Pinpoint the cell where the given text exists, returning its [x, y] midpoint coordinate. 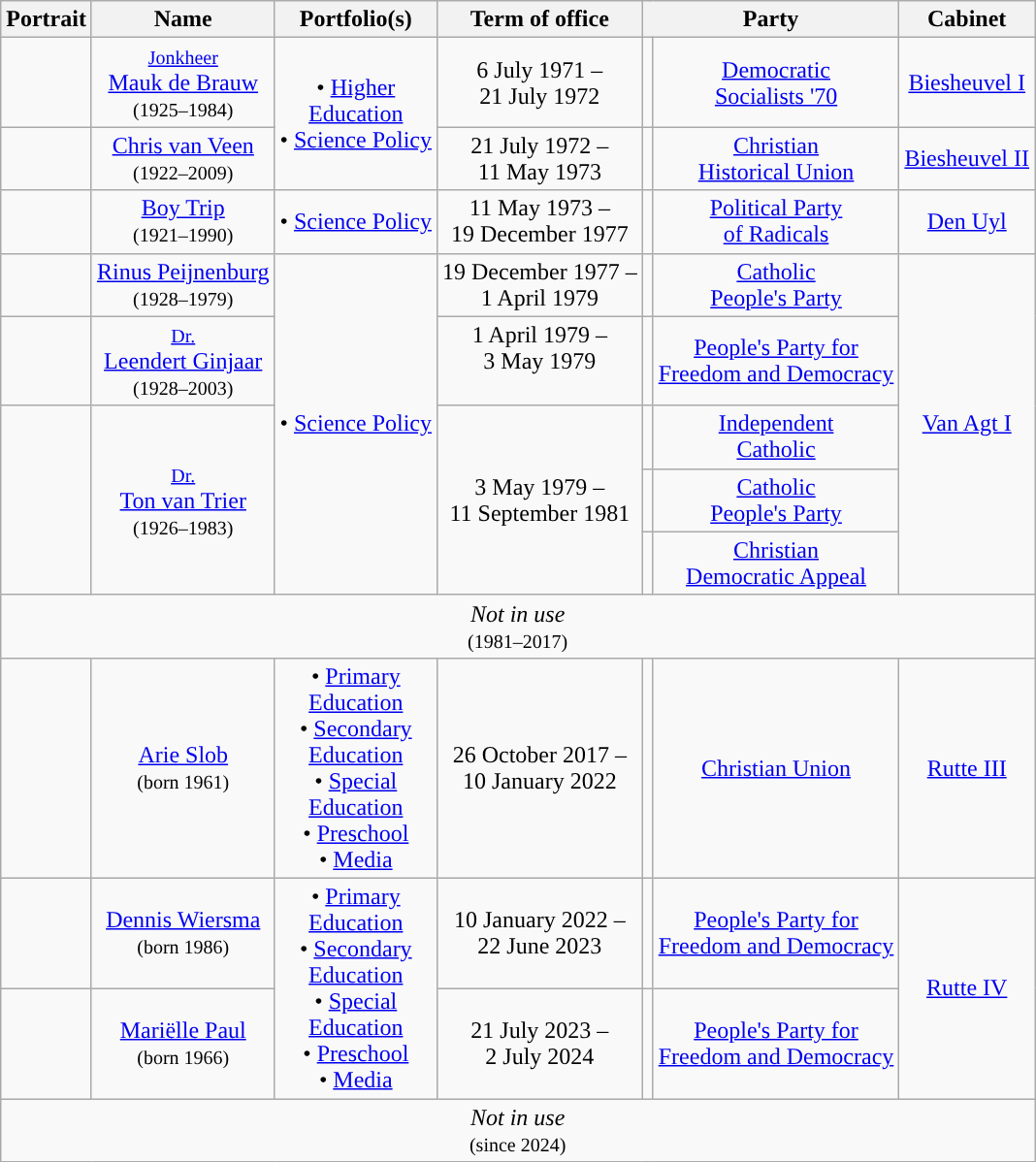
Party [770, 19]
26 October 2017 – 10 January 2022 [539, 768]
Biesheuvel I [967, 82]
Not in use (1981–2017) [518, 627]
6 July 1971 – 21 July 1972 [539, 82]
Portfolio(s) [355, 19]
Arie Slob (born 1961) [182, 768]
Christian Union [776, 768]
Dr. Ton van Trier (1926–1983) [182, 500]
19 December 1977 – 1 April 1979 [539, 285]
Rinus Peijnenburg (1928–1979) [182, 285]
Jonkheer Mauk de Brauw (1925–1984) [182, 82]
21 July 2023 – 2 July 2024 [539, 1044]
Den Uyl [967, 221]
Cabinet [967, 19]
Dennis Wiersma (born 1986) [182, 933]
Democratic Socialists '70 [776, 82]
Christian Democratic Appeal [776, 563]
Biesheuvel II [967, 159]
Portrait [47, 19]
Van Agt I [967, 424]
Term of office [539, 19]
Chris van Veen (1922–2009) [182, 159]
• Higher Education • Science Policy [355, 114]
Dr. Leendert Ginjaar (1928–2003) [182, 361]
Boy Trip (1921–1990) [182, 221]
Mariëlle Paul (born 1966) [182, 1044]
Rutte IV [967, 987]
10 January 2022 – 22 June 2023 [539, 933]
Independent Catholic [776, 436]
Political Party of Radicals [776, 221]
21 July 1972 – 11 May 1973 [539, 159]
Christian Historical Union [776, 159]
11 May 1973 – 19 December 1977 [539, 221]
3 May 1979 – 11 September 1981 [539, 500]
Not in use (since 2024) [518, 1129]
1 April 1979 – 3 May 1979 [539, 361]
Name [182, 19]
Rutte III [967, 768]
